Scan for the cell matching the given text and deliver its (x, y) coordinate at center. 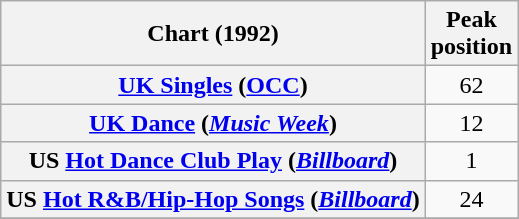
1 (471, 161)
UK Singles (OCC) (213, 85)
24 (471, 199)
US Hot R&B/Hip-Hop Songs (Billboard) (213, 199)
Peakposition (471, 34)
US Hot Dance Club Play (Billboard) (213, 161)
UK Dance (Music Week) (213, 123)
12 (471, 123)
Chart (1992) (213, 34)
62 (471, 85)
